Detect which cell encompasses the target text, then output its (x, y) center coordinate. 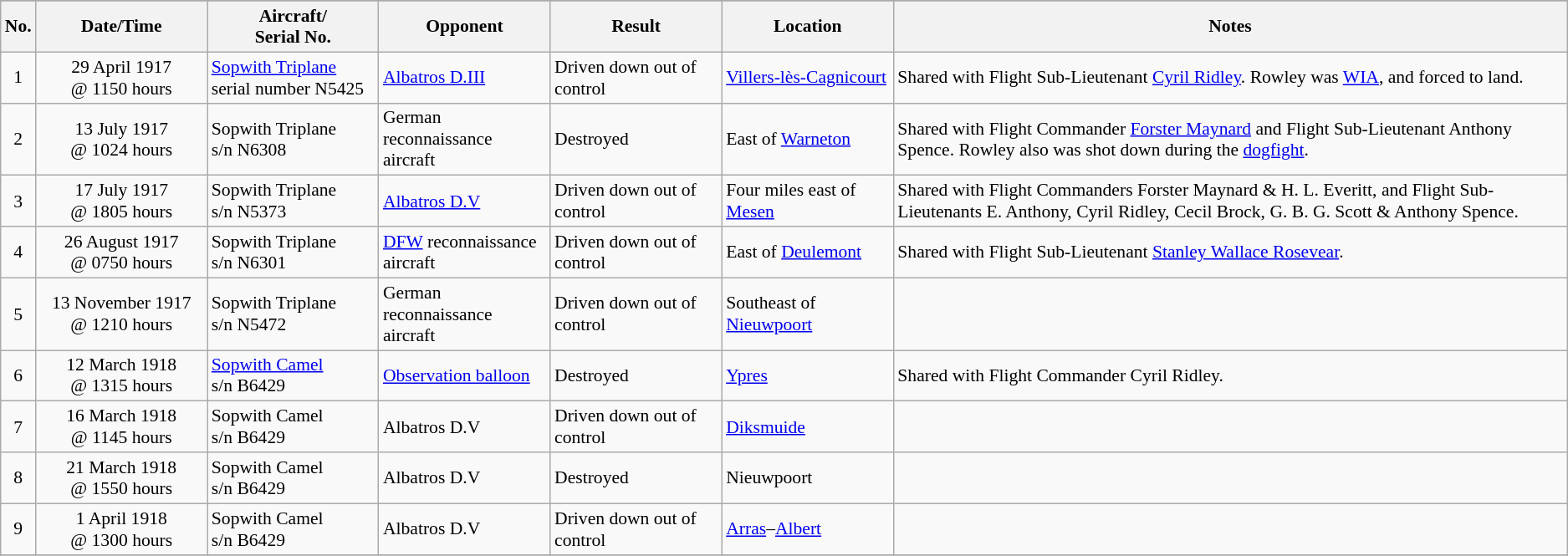
Shared with Flight Sub-Lieutenant Stanley Wallace Rosevear. (1229, 252)
29 April 1917 @ 1150 hours (122, 77)
Notes (1229, 27)
Shared with Flight Commander Forster Maynard and Flight Sub-Lieutenant Anthony Spence. Rowley also was shot down during the dogfight. (1229, 139)
Opponent (465, 27)
1 April 1918 @ 1300 hours (122, 528)
No. (18, 27)
Arras–Albert (808, 528)
Diksmuide (808, 426)
2 (18, 139)
East of Warneton (808, 139)
DFW reconnaissance aircraft (465, 252)
9 (18, 528)
Observation balloon (465, 376)
Result (636, 27)
8 (18, 478)
Four miles east of Mesen (808, 201)
Sopwith Triplane s/n N5373 (293, 201)
1 (18, 77)
Sopwith Triplane s/n N6308 (293, 139)
4 (18, 252)
Shared with Flight Sub-Lieutenant Cyril Ridley. Rowley was WIA, and forced to land. (1229, 77)
Location (808, 27)
Date/Time (122, 27)
3 (18, 201)
6 (18, 376)
Shared with Flight Commander Cyril Ridley. (1229, 376)
Villers-lès-Cagnicourt (808, 77)
Ypres (808, 376)
13 July 1917 @ 1024 hours (122, 139)
Sopwith Triplane s/n N5472 (293, 314)
5 (18, 314)
Albatros D.III (465, 77)
Sopwith Triplane s/n N6301 (293, 252)
7 (18, 426)
12 March 1918 @ 1315 hours (122, 376)
Southeast of Nieuwpoort (808, 314)
Aircraft/Serial No. (293, 27)
21 March 1918 @ 1550 hours (122, 478)
26 August 1917 @ 0750 hours (122, 252)
Nieuwpoort (808, 478)
East of Deulemont (808, 252)
13 November 1917 @ 1210 hours (122, 314)
17 July 1917 @ 1805 hours (122, 201)
Sopwith Triplaneserial number N5425 (293, 77)
16 March 1918 @ 1145 hours (122, 426)
